Output the (X, Y) coordinate of the center of the cell containing the given text.  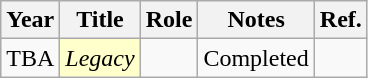
Ref. (340, 20)
Year (30, 20)
TBA (30, 58)
Notes (256, 20)
Completed (256, 58)
Title (100, 20)
Legacy (100, 58)
Role (169, 20)
